Locate the cell with the specified text and output its [X, Y] center coordinate. 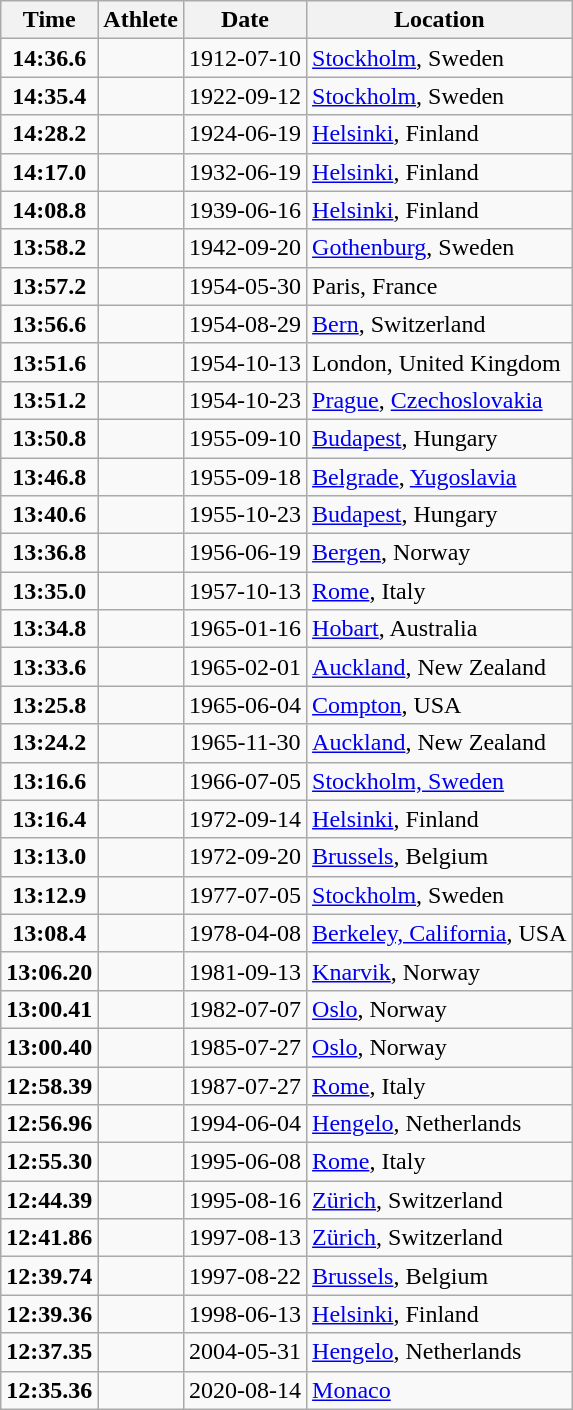
1977-07-05 [246, 895]
1972-09-14 [246, 819]
1965-02-01 [246, 667]
1987-07-27 [246, 1085]
1994-06-04 [246, 1124]
14:28.2 [50, 134]
1981-09-13 [246, 971]
1922-09-12 [246, 96]
13:58.2 [50, 248]
Location [440, 20]
12:44.39 [50, 1200]
Knarvik, Norway [440, 971]
14:17.0 [50, 172]
1912-07-10 [246, 58]
1965-06-04 [246, 705]
Hobart, Australia [440, 629]
13:16.4 [50, 819]
13:16.6 [50, 781]
London, United Kingdom [440, 362]
1955-09-18 [246, 477]
13:25.8 [50, 705]
Monaco [440, 1390]
14:35.4 [50, 96]
Time [50, 20]
1954-05-30 [246, 286]
14:36.6 [50, 58]
13:00.41 [50, 1009]
2020-08-14 [246, 1390]
12:41.86 [50, 1238]
12:55.30 [50, 1162]
Belgrade, Yugoslavia [440, 477]
13:36.8 [50, 553]
13:50.8 [50, 438]
1997-08-13 [246, 1238]
13:13.0 [50, 857]
13:08.4 [50, 933]
12:56.96 [50, 1124]
1965-01-16 [246, 629]
13:46.8 [50, 477]
Prague, Czechoslovakia [440, 400]
1995-08-16 [246, 1200]
1998-06-13 [246, 1314]
13:00.40 [50, 1047]
1966-07-05 [246, 781]
1942-09-20 [246, 248]
Athlete [141, 20]
12:58.39 [50, 1085]
1957-10-13 [246, 591]
12:39.36 [50, 1314]
2004-05-31 [246, 1352]
1997-08-22 [246, 1276]
Berkeley, California, USA [440, 933]
Bergen, Norway [440, 553]
12:39.74 [50, 1276]
13:51.2 [50, 400]
Paris, France [440, 286]
1978-04-08 [246, 933]
13:56.6 [50, 324]
1995-06-08 [246, 1162]
1985-07-27 [246, 1047]
1982-07-07 [246, 1009]
1932-06-19 [246, 172]
Date [246, 20]
12:35.36 [50, 1390]
Bern, Switzerland [440, 324]
1954-10-23 [246, 400]
1955-09-10 [246, 438]
12:37.35 [50, 1352]
13:51.6 [50, 362]
Compton, USA [440, 705]
1956-06-19 [246, 553]
14:08.8 [50, 210]
Gothenburg, Sweden [440, 248]
13:34.8 [50, 629]
13:24.2 [50, 743]
13:06.20 [50, 971]
1972-09-20 [246, 857]
1965-11-30 [246, 743]
13:12.9 [50, 895]
13:33.6 [50, 667]
1939-06-16 [246, 210]
1955-10-23 [246, 515]
13:40.6 [50, 515]
13:57.2 [50, 286]
1954-10-13 [246, 362]
1924-06-19 [246, 134]
1954-08-29 [246, 324]
13:35.0 [50, 591]
